Provide the [X, Y] coordinate of the cell's center where the given text is located.  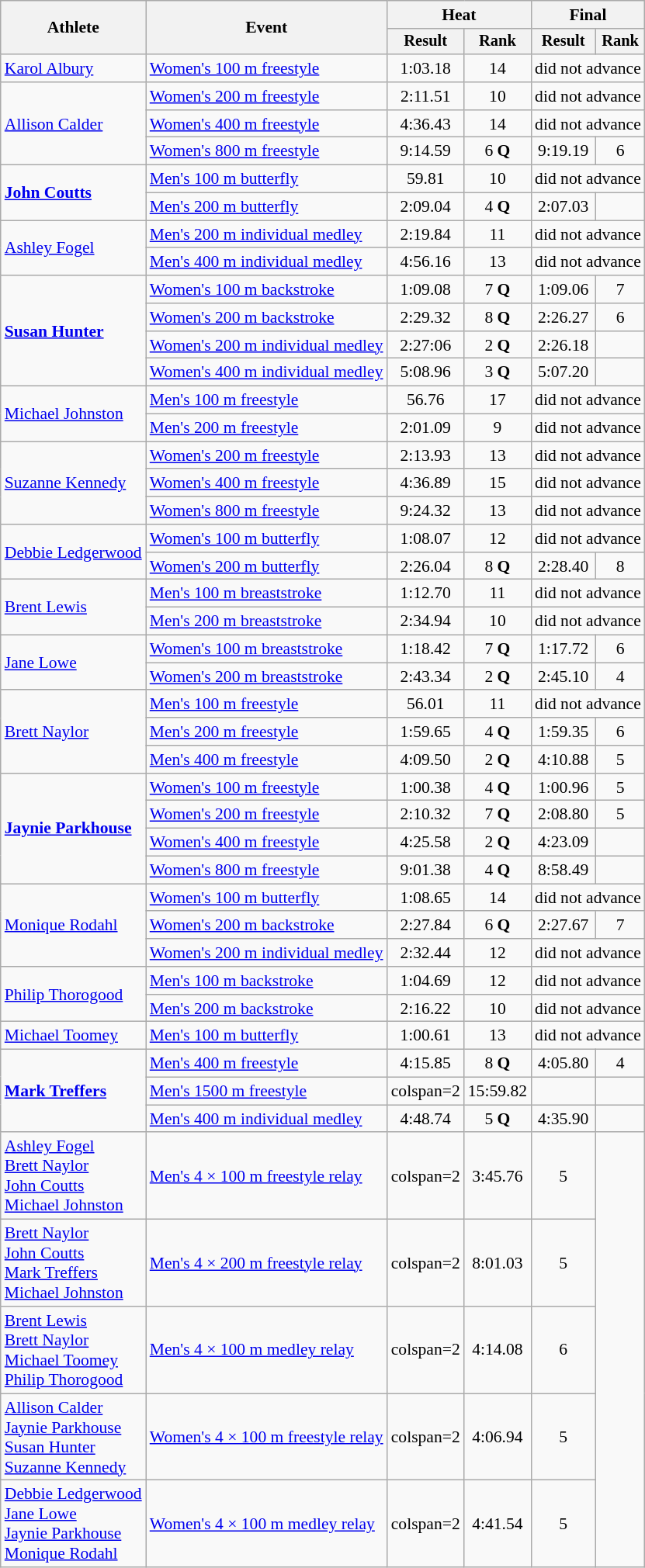
2:32.44 [425, 953]
1:04.69 [425, 981]
3:45.76 [498, 1176]
Men's 100 m backstroke [267, 981]
2:26.27 [564, 317]
Women's 100 m backstroke [267, 289]
2:28.40 [564, 566]
Brett NaylorJohn CouttsMark TreffersMichael Johnston [73, 1263]
15 [498, 483]
9:01.38 [425, 871]
Event [267, 28]
Suzanne Kennedy [73, 483]
Men's 200 m individual medley [267, 234]
8:58.49 [564, 871]
2:07.03 [564, 207]
Women's 4 × 100 m medley relay [267, 1524]
4:36.89 [425, 483]
Women's 400 m individual medley [267, 372]
56.01 [425, 704]
Debbie Ledgerwood [73, 552]
Men's 200 m breaststroke [267, 621]
2:27.67 [564, 926]
2:09.04 [425, 207]
Men's 200 m butterfly [267, 207]
Allison Calder [73, 124]
Brent LewisBrett NaylorMichael ToomeyPhilip Thorogood [73, 1350]
2:16.22 [425, 1009]
4:14.08 [498, 1350]
Ashley FogelBrett NaylorJohn CouttsMichael Johnston [73, 1176]
1:17.72 [564, 649]
2:13.93 [425, 455]
2:27.84 [425, 926]
Mark Treffers [73, 1091]
John Coutts [73, 192]
1:00.61 [425, 1036]
9:19.19 [564, 151]
56.76 [425, 400]
4:09.50 [425, 760]
1:08.65 [425, 898]
2:29.32 [425, 317]
Monique Rodahl [73, 925]
5:07.20 [564, 372]
2:34.94 [425, 621]
Women's 200 m butterfly [267, 566]
4:56.16 [425, 262]
17 [498, 400]
2:27:06 [425, 345]
4:06.94 [498, 1437]
Michael Johnston [73, 414]
Final [588, 15]
1:03.18 [425, 68]
Ashley Fogel [73, 248]
Men's 100 m breaststroke [267, 594]
Athlete [73, 28]
2:01.09 [425, 428]
59.81 [425, 179]
Debbie LedgerwoodJane LoweJaynie ParkhouseMonique Rodahl [73, 1524]
Men's 1500 m freestyle [267, 1092]
1:08.07 [425, 538]
Jaynie Parkhouse [73, 829]
5 Q [498, 1119]
Men's 4 × 100 m medley relay [267, 1350]
Philip Thorogood [73, 995]
9:14.59 [425, 151]
4:36.43 [425, 124]
Women's 4 × 100 m freestyle relay [267, 1437]
2:26.04 [425, 566]
4:41.54 [498, 1524]
2:19.84 [425, 234]
2:45.10 [564, 677]
Men's 4 × 100 m freestyle relay [267, 1176]
1:59.35 [564, 732]
8 [620, 566]
Jane Lowe [73, 663]
4:35.90 [564, 1119]
Heat [459, 15]
3 Q [498, 372]
2:43.34 [425, 677]
Brent Lewis [73, 607]
5:08.96 [425, 372]
Brett Naylor [73, 732]
Allison CalderJaynie ParkhouseSusan HunterSuzanne Kennedy [73, 1437]
Women's 100 m breaststroke [267, 649]
4:25.58 [425, 843]
9 [498, 428]
1:09.06 [564, 289]
2:11.51 [425, 96]
Men's 200 m backstroke [267, 1009]
2:08.80 [564, 815]
4:48.74 [425, 1119]
9:24.32 [425, 511]
4:23.09 [564, 843]
Susan Hunter [73, 331]
Women's 200 m breaststroke [267, 677]
4:05.80 [564, 1064]
1:59.65 [425, 732]
Karol Albury [73, 68]
15:59.82 [498, 1092]
4:15.85 [425, 1064]
1:18.42 [425, 649]
8:01.03 [498, 1263]
4:10.88 [564, 760]
1:00.38 [425, 787]
1:12.70 [425, 594]
1:00.96 [564, 787]
Men's 4 × 200 m freestyle relay [267, 1263]
2:26.18 [564, 345]
2:10.32 [425, 815]
Michael Toomey [73, 1036]
1:09.08 [425, 289]
